For the text-containing cell, return its midpoint in (X, Y) coordinate format. 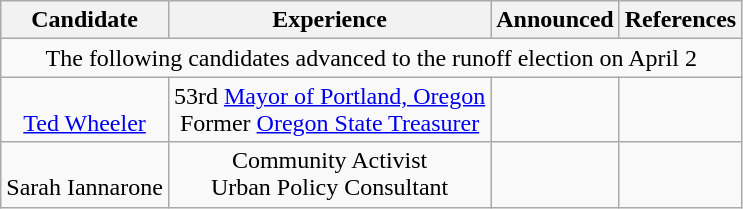
Sarah Iannarone (85, 174)
53rd Mayor of Portland, OregonFormer Oregon State Treasurer (329, 110)
Candidate (85, 20)
Community ActivistUrban Policy Consultant (329, 174)
Ted Wheeler (85, 110)
Announced (555, 20)
Experience (329, 20)
References (680, 20)
The following candidates advanced to the runoff election on April 2 (372, 58)
